Detect which cell encompasses the target text, then output its [x, y] center coordinate. 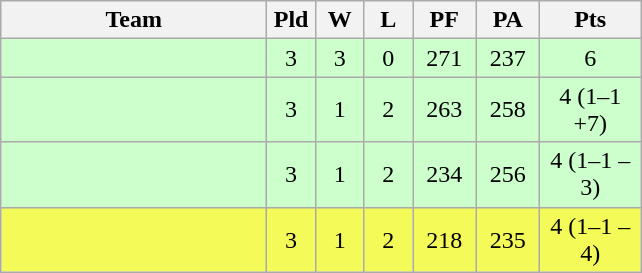
4 (1–1 –4) [590, 240]
235 [508, 240]
Team [134, 20]
258 [508, 110]
256 [508, 174]
4 (1–1 –3) [590, 174]
6 [590, 58]
W [340, 20]
Pld [292, 20]
271 [444, 58]
0 [388, 58]
218 [444, 240]
PF [444, 20]
PA [508, 20]
234 [444, 174]
4 (1–1 +7) [590, 110]
L [388, 20]
237 [508, 58]
Pts [590, 20]
263 [444, 110]
